Output the (X, Y) coordinate of the center of the cell containing the given text.  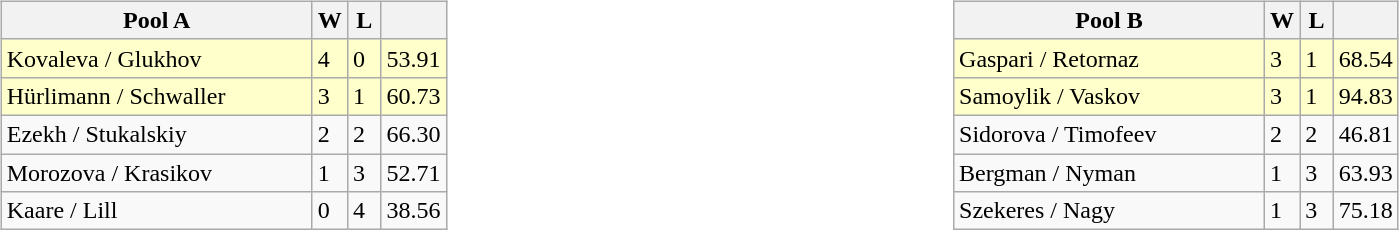
Sidorova / Timofeev (1110, 134)
Morozova / Krasikov (156, 173)
Bergman / Nyman (1110, 173)
Szekeres / Nagy (1110, 211)
Pool A (156, 20)
52.71 (414, 173)
60.73 (414, 96)
53.91 (414, 58)
Ezekh / Stukalskiy (156, 134)
94.83 (1366, 96)
Hürlimann / Schwaller (156, 96)
63.93 (1366, 173)
38.56 (414, 211)
Kaare / Lill (156, 211)
Samoylik / Vaskov (1110, 96)
66.30 (414, 134)
75.18 (1366, 211)
Kovaleva / Glukhov (156, 58)
46.81 (1366, 134)
Gaspari / Retornaz (1110, 58)
Pool B (1110, 20)
68.54 (1366, 58)
